Scan for the cell matching the given text and deliver its (x, y) coordinate at center. 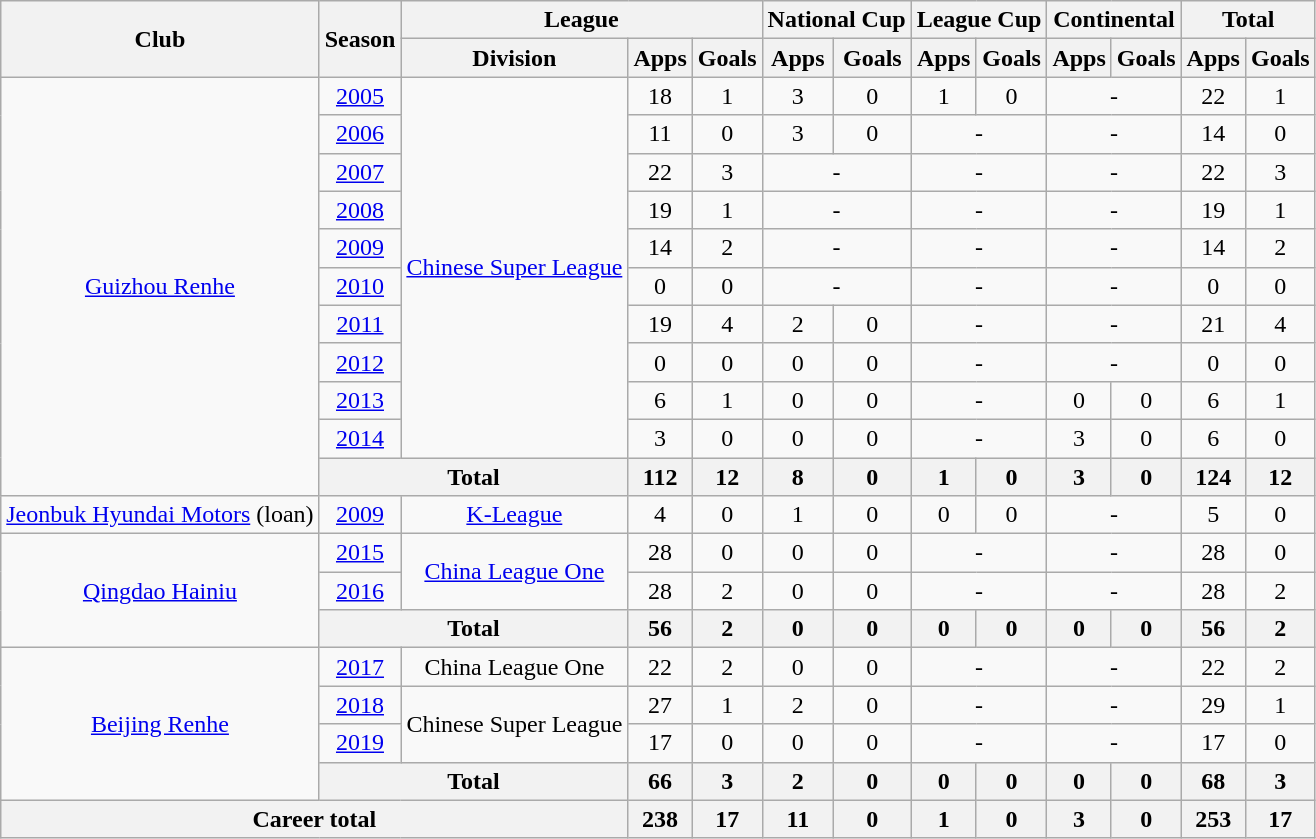
2014 (360, 438)
2017 (360, 667)
2012 (360, 362)
5 (1213, 515)
Jeonbuk Hyundai Motors (loan) (160, 515)
K-League (514, 515)
124 (1213, 477)
Guizhou Renhe (160, 286)
68 (1213, 781)
Beijing Renhe (160, 724)
2005 (360, 96)
2007 (360, 172)
2013 (360, 400)
Career total (314, 819)
2015 (360, 553)
8 (798, 477)
253 (1213, 819)
2011 (360, 324)
29 (1213, 705)
27 (660, 705)
Qingdao Hainiu (160, 591)
League (582, 20)
66 (660, 781)
Division (514, 58)
Continental (1114, 20)
2008 (360, 210)
2019 (360, 743)
Club (160, 39)
League Cup (979, 20)
2010 (360, 286)
2016 (360, 591)
18 (660, 96)
2006 (360, 134)
Season (360, 39)
2018 (360, 705)
National Cup (836, 20)
21 (1213, 324)
238 (660, 819)
112 (660, 477)
